Search for the cell housing the specified text and yield its (x, y) center coordinate. 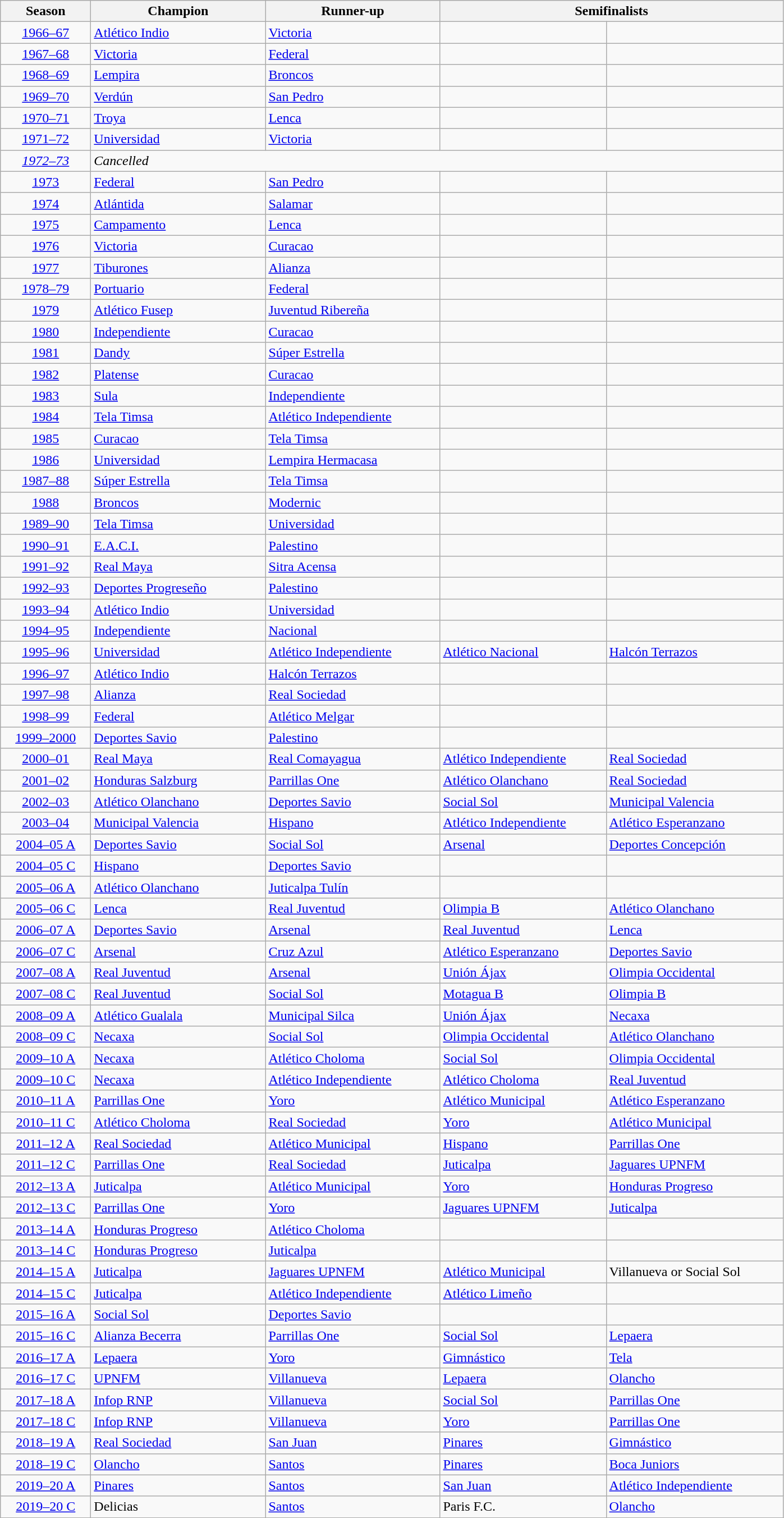
1967–68 (46, 54)
Dandy (178, 353)
2013–14 C (46, 1250)
Paris F.C. (523, 1507)
2007–08 A (46, 973)
1973 (46, 182)
2011–12 A (46, 1144)
Portuario (178, 289)
1977 (46, 268)
Tela (695, 1357)
1975 (46, 225)
2010–11 A (46, 1101)
Verdún (178, 97)
2007–08 C (46, 994)
1980 (46, 332)
Campamento (178, 225)
2011–12 C (46, 1165)
Nacional (352, 631)
Semifinalists (612, 11)
1987–88 (46, 481)
2001–02 (46, 780)
Sula (178, 396)
Champion (178, 11)
Alianza Becerra (178, 1336)
2014–15 C (46, 1293)
1978–79 (46, 289)
2000–01 (46, 759)
Season (46, 11)
1970–71 (46, 118)
1982 (46, 374)
Cancelled (437, 161)
2014–15 A (46, 1272)
Atlántida (178, 203)
E.A.C.I. (178, 545)
1981 (46, 353)
1972–73 (46, 161)
2019–20 A (46, 1485)
2017–18 C (46, 1421)
Motagua B (523, 994)
Cruz Azul (352, 952)
2006–07 C (46, 952)
1995–96 (46, 652)
2015–16 C (46, 1336)
Boca Juniors (695, 1464)
1969–70 (46, 97)
2013–14 A (46, 1229)
Lempira (178, 75)
Modernic (352, 502)
Runner-up (352, 11)
Tiburones (178, 268)
1968–69 (46, 75)
1971–72 (46, 139)
Platense (178, 374)
2005–06 A (46, 887)
1985 (46, 438)
Delicias (178, 1507)
Juticalpa Tulín (352, 887)
1974 (46, 203)
UPNFM (178, 1379)
1994–95 (46, 631)
Salamar (352, 203)
1986 (46, 460)
2004–05 A (46, 844)
Atlético Nacional (523, 652)
1984 (46, 417)
2003–04 (46, 823)
2012–13 C (46, 1208)
2009–10 A (46, 1058)
1999–2000 (46, 738)
2012–13 A (46, 1186)
2016–17 C (46, 1379)
2008–09 C (46, 1037)
Atlético Gualala (178, 1016)
Villanueva or Social Sol (695, 1272)
1996–97 (46, 674)
1991–92 (46, 566)
1976 (46, 246)
1998–99 (46, 716)
1997–98 (46, 695)
Municipal Silca (352, 1016)
1983 (46, 396)
2002–03 (46, 802)
Deportes Progreseño (178, 588)
2009–10 C (46, 1080)
2018–19 A (46, 1443)
Sitra Acensa (352, 566)
Troya (178, 118)
2016–17 A (46, 1357)
2019–20 C (46, 1507)
1988 (46, 502)
Atlético Melgar (352, 716)
1979 (46, 310)
Honduras Salzburg (178, 780)
Atlético Fusep (178, 310)
Atlético Limeño (523, 1293)
1990–91 (46, 545)
Juventud Ribereña (352, 310)
1993–94 (46, 609)
Lempira Hermacasa (352, 460)
2018–19 C (46, 1464)
1992–93 (46, 588)
2008–09 A (46, 1016)
2010–11 C (46, 1122)
Real Comayagua (352, 759)
2004–05 C (46, 866)
2006–07 A (46, 930)
2015–16 A (46, 1315)
2005–06 C (46, 908)
1989–90 (46, 524)
Deportes Concepción (695, 844)
1966–67 (46, 33)
2017–18 A (46, 1400)
